Identify which cell holds the provided text, then report its [X, Y] central coordinate. 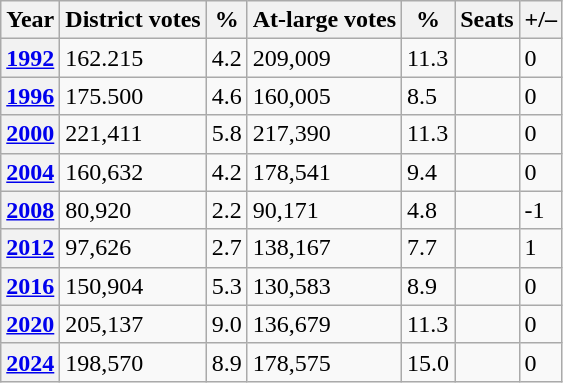
7.7 [428, 248]
-1 [540, 210]
97,626 [133, 248]
209,009 [324, 58]
5.3 [226, 286]
160,632 [133, 172]
5.8 [226, 134]
80,920 [133, 210]
Year [30, 20]
2016 [30, 286]
2020 [30, 324]
1992 [30, 58]
1 [540, 248]
2.7 [226, 248]
At-large votes [324, 20]
2.2 [226, 210]
District votes [133, 20]
136,679 [324, 324]
198,570 [133, 362]
130,583 [324, 286]
138,167 [324, 248]
162.215 [133, 58]
2012 [30, 248]
178,541 [324, 172]
2008 [30, 210]
8.5 [428, 96]
90,171 [324, 210]
160,005 [324, 96]
2004 [30, 172]
9.4 [428, 172]
1996 [30, 96]
+/– [540, 20]
221,411 [133, 134]
15.0 [428, 362]
4.8 [428, 210]
9.0 [226, 324]
2024 [30, 362]
175.500 [133, 96]
Seats [487, 20]
205,137 [133, 324]
178,575 [324, 362]
150,904 [133, 286]
4.6 [226, 96]
217,390 [324, 134]
2000 [30, 134]
